Pinpoint the cell where the given text exists, returning its (X, Y) midpoint coordinate. 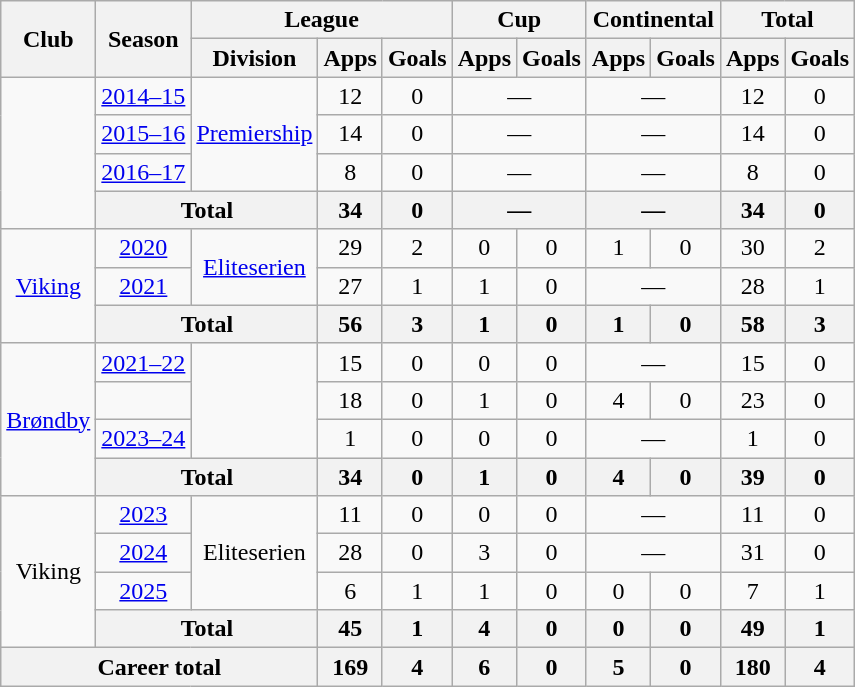
31 (752, 553)
Career total (160, 667)
49 (752, 629)
27 (350, 286)
2016–17 (144, 172)
169 (350, 667)
180 (752, 667)
2014–15 (144, 96)
45 (350, 629)
29 (350, 248)
2021–22 (144, 362)
30 (752, 248)
39 (752, 477)
Division (254, 58)
2020 (144, 248)
5 (618, 667)
Premiership (254, 134)
Cup (519, 20)
Continental (653, 20)
2024 (144, 553)
2023 (144, 515)
Brøndby (48, 419)
Season (144, 39)
League (322, 20)
2021 (144, 286)
23 (752, 400)
7 (752, 591)
58 (752, 324)
2023–24 (144, 438)
56 (350, 324)
2025 (144, 591)
Club (48, 39)
2015–16 (144, 134)
18 (350, 400)
